Search for the cell housing the specified text and yield its [X, Y] center coordinate. 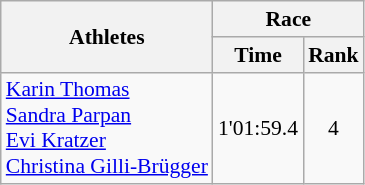
1'01:59.4 [258, 128]
4 [334, 128]
Karin ThomasSandra ParpanEvi KratzerChristina Gilli-Brügger [107, 128]
Rank [334, 55]
Race [288, 19]
Time [258, 55]
Athletes [107, 36]
